Extract the (X, Y) coordinate from the center of the cell holding the provided text.  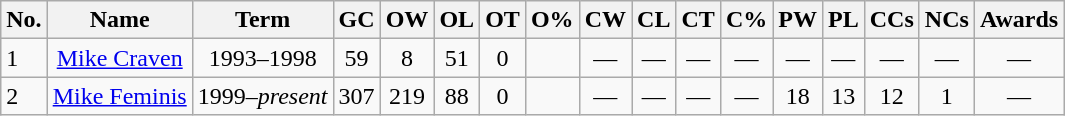
1999–present (262, 96)
C% (746, 20)
18 (798, 96)
Mike Feminis (120, 96)
219 (407, 96)
GC (356, 20)
No. (24, 20)
1993–1998 (262, 58)
OW (407, 20)
12 (892, 96)
PW (798, 20)
59 (356, 58)
88 (457, 96)
Term (262, 20)
CT (698, 20)
OT (503, 20)
307 (356, 96)
2 (24, 96)
PL (843, 20)
Awards (1018, 20)
OL (457, 20)
8 (407, 58)
51 (457, 58)
Mike Craven (120, 58)
13 (843, 96)
Name (120, 20)
O% (552, 20)
CW (605, 20)
CCs (892, 20)
CL (654, 20)
NCs (946, 20)
